From the cell containing the given text, extract its center point as [X, Y] coordinate. 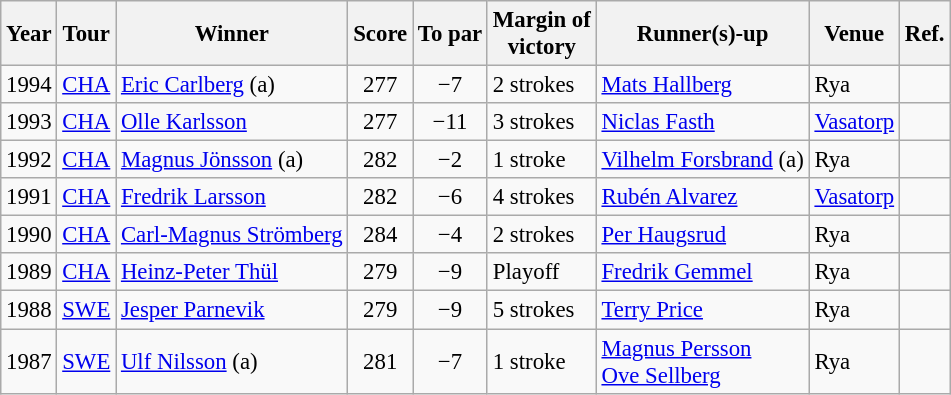
Fredrik Gemmel [702, 273]
Heinz-Peter Thül [232, 273]
−4 [450, 235]
Margin ofvictory [542, 34]
Terry Price [702, 310]
Score [380, 34]
1990 [29, 235]
1991 [29, 197]
Venue [854, 34]
1992 [29, 160]
Jesper Parnevik [232, 310]
4 strokes [542, 197]
1988 [29, 310]
Eric Carlberg (a) [232, 85]
Winner [232, 34]
Runner(s)-up [702, 34]
5 strokes [542, 310]
1993 [29, 122]
Magnus Persson Ove Sellberg [702, 362]
Mats Hallberg [702, 85]
Per Haugsrud [702, 235]
Niclas Fasth [702, 122]
Olle Karlsson [232, 122]
Tour [86, 34]
−2 [450, 160]
1994 [29, 85]
Ref. [924, 34]
Playoff [542, 273]
Vilhelm Forsbrand (a) [702, 160]
To par [450, 34]
3 strokes [542, 122]
284 [380, 235]
1987 [29, 362]
Ulf Nilsson (a) [232, 362]
Magnus Jönsson (a) [232, 160]
−11 [450, 122]
Year [29, 34]
−6 [450, 197]
1989 [29, 273]
Carl-Magnus Strömberg [232, 235]
281 [380, 362]
Rubén Alvarez [702, 197]
Fredrik Larsson [232, 197]
